From the cell containing the given text, extract its center point as [X, Y] coordinate. 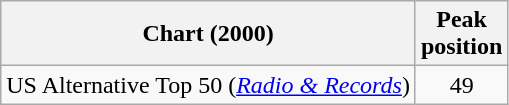
Chart (2000) [208, 34]
Peakposition [461, 34]
US Alternative Top 50 (Radio & Records) [208, 85]
49 [461, 85]
